Search for the cell housing the specified text and yield its [x, y] center coordinate. 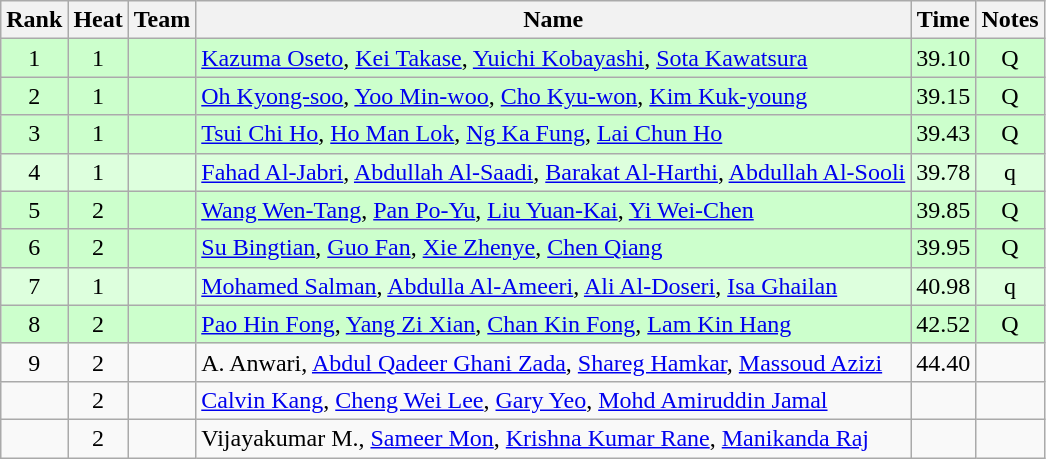
Wang Wen-Tang, Pan Po-Yu, Liu Yuan-Kai, Yi Wei-Chen [554, 210]
Time [944, 20]
Rank [34, 20]
5 [34, 210]
7 [34, 286]
Tsui Chi Ho, Ho Man Lok, Ng Ka Fung, Lai Chun Ho [554, 134]
Fahad Al-Jabri, Abdullah Al-Saadi, Barakat Al-Harthi, Abdullah Al-Sooli [554, 172]
Vijayakumar M., Sameer Mon, Krishna Kumar Rane, Manikanda Raj [554, 438]
39.85 [944, 210]
Calvin Kang, Cheng Wei Lee, Gary Yeo, Mohd Amiruddin Jamal [554, 400]
Pao Hin Fong, Yang Zi Xian, Chan Kin Fong, Lam Kin Hang [554, 324]
39.10 [944, 58]
4 [34, 172]
40.98 [944, 286]
39.15 [944, 96]
Team [162, 20]
Notes [1010, 20]
39.78 [944, 172]
A. Anwari, Abdul Qadeer Ghani Zada, Shareg Hamkar, Massoud Azizi [554, 362]
44.40 [944, 362]
9 [34, 362]
Oh Kyong-soo, Yoo Min-woo, Cho Kyu-won, Kim Kuk-young [554, 96]
Mohamed Salman, Abdulla Al-Ameeri, Ali Al-Doseri, Isa Ghailan [554, 286]
3 [34, 134]
39.95 [944, 248]
Kazuma Oseto, Kei Takase, Yuichi Kobayashi, Sota Kawatsura [554, 58]
39.43 [944, 134]
Heat [98, 20]
8 [34, 324]
Name [554, 20]
42.52 [944, 324]
6 [34, 248]
Su Bingtian, Guo Fan, Xie Zhenye, Chen Qiang [554, 248]
